Pinpoint the cell where the given text exists, returning its [x, y] midpoint coordinate. 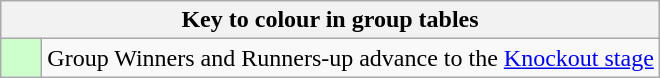
Key to colour in group tables [330, 20]
Group Winners and Runners-up advance to the Knockout stage [351, 58]
